Output the [X, Y] coordinate of the center of the cell containing the given text.  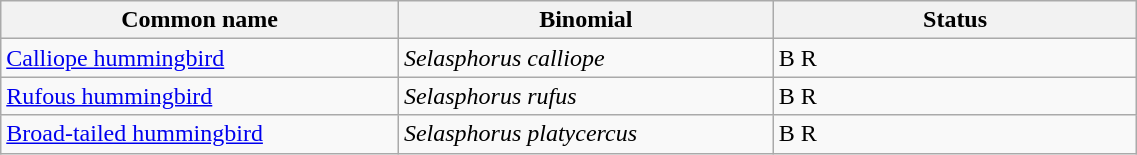
Selasphorus rufus [586, 96]
Broad-tailed hummingbird [200, 134]
Selasphorus calliope [586, 58]
Common name [200, 20]
Rufous hummingbird [200, 96]
Selasphorus platycercus [586, 134]
Status [955, 20]
Calliope hummingbird [200, 58]
Binomial [586, 20]
